Provide the (X, Y) coordinate of the cell's center where the given text is located.  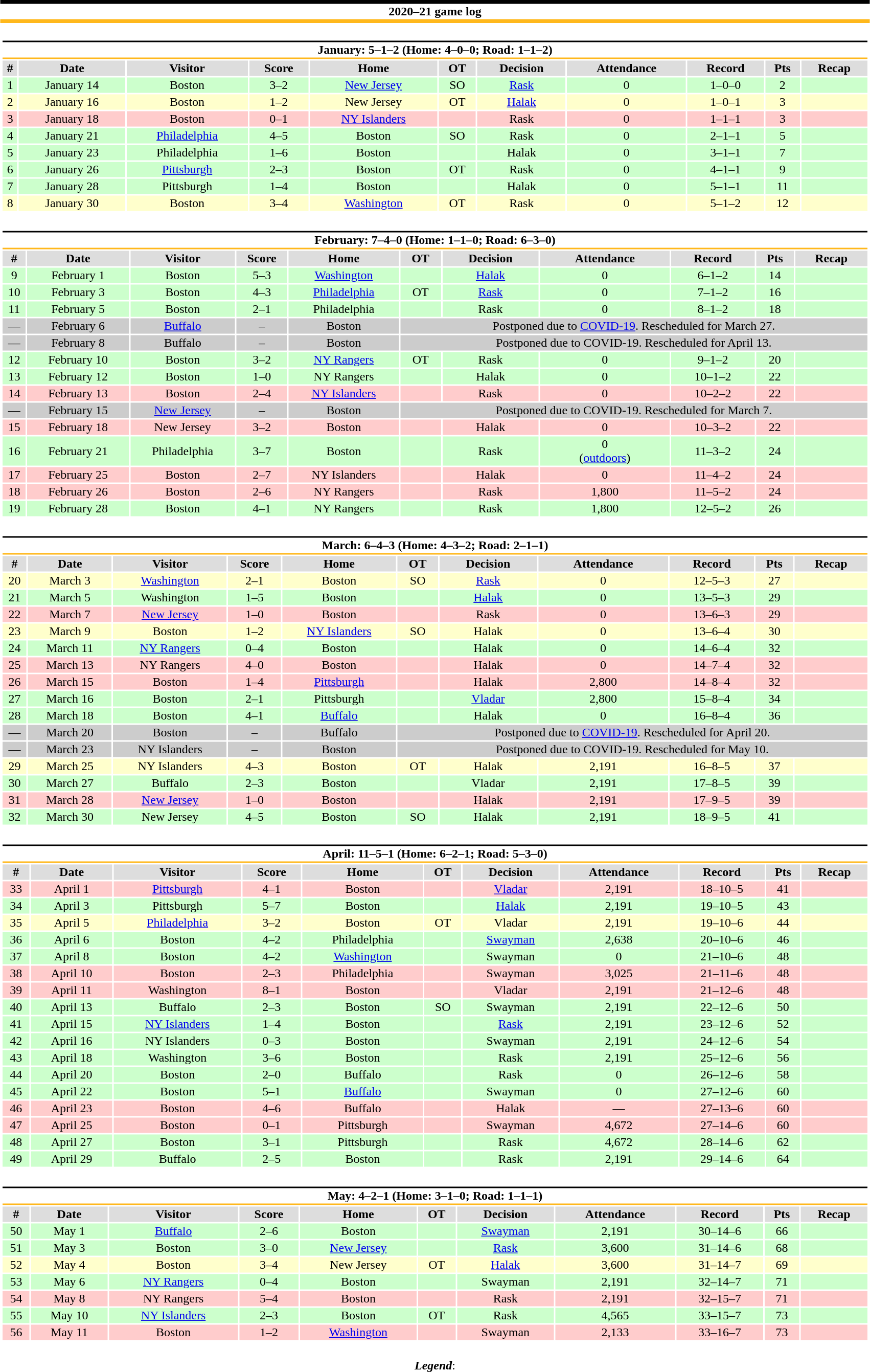
31–14–6 (720, 1248)
29–14–6 (722, 1159)
1–5 (255, 598)
22–12–6 (722, 1007)
April 13 (72, 1007)
64 (783, 1159)
40 (16, 1007)
23–12–6 (722, 1024)
February: 7–4–0 (Home: 1–1–0; Road: 6–3–0) (434, 240)
8–1 (272, 991)
January 28 (72, 187)
21–12–6 (722, 991)
27–13–6 (722, 1108)
Postponed due to COVID-19. Rescheduled for March 7. (634, 411)
April 5 (72, 923)
March 25 (70, 767)
January 16 (72, 102)
26–12–6 (722, 1074)
5–1–1 (726, 187)
18–9–5 (712, 817)
April: 11–5–1 (Home: 6–2–1; Road: 5–3–0) (434, 854)
12–5–2 (713, 509)
March 9 (70, 632)
3–1 (272, 1142)
16–8–5 (712, 767)
2–0 (272, 1074)
1–1–1 (726, 119)
2–7 (262, 475)
24–12–6 (722, 1041)
33 (16, 889)
19–10–5 (722, 906)
Postponed due to COVID-19. Rescheduled for May 10. (632, 749)
January 23 (72, 153)
April 27 (72, 1142)
49 (16, 1159)
45 (16, 1092)
2,133 (615, 1332)
3,025 (619, 973)
18–10–5 (722, 889)
February 28 (78, 509)
12–5–3 (712, 580)
January 18 (72, 119)
31–14–7 (720, 1265)
14–7–4 (712, 665)
March 28 (70, 800)
32–15–7 (720, 1298)
January 14 (72, 85)
May 11 (70, 1332)
8–1–2 (713, 309)
33–15–7 (720, 1316)
21–10–6 (722, 957)
January: 5–1–2 (Home: 4–0–0; Road: 1–1–2) (434, 50)
0(outdoors) (605, 451)
March 11 (70, 648)
March 16 (70, 699)
55 (16, 1316)
11–3–2 (713, 451)
11–4–2 (713, 475)
April 29 (72, 1159)
28–14–6 (722, 1142)
January 30 (72, 203)
10–2–2 (713, 393)
10–1–2 (713, 377)
April 10 (72, 973)
February 18 (78, 427)
20–10–6 (722, 939)
0–3 (272, 1041)
March 18 (70, 715)
66 (782, 1231)
2020–21 game log (435, 11)
April 3 (72, 906)
2–4 (262, 393)
May: 4–2–1 (Home: 3–1–0; Road: 1–1–1) (434, 1196)
31 (14, 800)
March 7 (70, 614)
13–6–3 (712, 614)
1–6 (279, 153)
April 18 (72, 1058)
27–14–6 (722, 1126)
March 30 (70, 817)
17–9–5 (712, 800)
4 (10, 136)
March 23 (70, 749)
28 (14, 715)
January 21 (72, 136)
February 1 (78, 276)
February 6 (78, 326)
April 8 (72, 957)
23 (14, 632)
February 25 (78, 475)
1–0–1 (726, 102)
15 (14, 427)
25 (14, 665)
69 (782, 1265)
32–14–7 (720, 1282)
May 6 (70, 1282)
30–14–6 (720, 1231)
February 15 (78, 411)
25–12–6 (722, 1058)
March 5 (70, 598)
April 25 (72, 1126)
5–1 (272, 1092)
4,565 (615, 1316)
May 3 (70, 1248)
3–0 (269, 1248)
13–5–3 (712, 598)
10 (14, 292)
17–8–5 (712, 783)
3–1–1 (726, 153)
April 22 (72, 1092)
January 26 (72, 169)
47 (16, 1126)
68 (782, 1248)
March 15 (70, 682)
11–5–2 (713, 491)
April 1 (72, 889)
5–3 (262, 276)
35 (16, 923)
42 (16, 1041)
5–7 (272, 906)
4–0 (255, 665)
April 6 (72, 939)
33–16–7 (720, 1332)
April 16 (72, 1041)
May 4 (70, 1265)
3–7 (262, 451)
3–6 (272, 1058)
Postponed due to COVID-19. Rescheduled for April 20. (632, 733)
March 27 (70, 783)
7–1–2 (713, 292)
9–1–2 (713, 359)
19–10–6 (722, 923)
March: 6–4–3 (Home: 4–3–2; Road: 2–1–1) (434, 545)
May 1 (70, 1231)
April 20 (72, 1074)
8 (10, 203)
6 (10, 169)
March 13 (70, 665)
February 13 (78, 393)
2–5 (272, 1159)
13 (14, 377)
21–11–6 (722, 973)
15–8–4 (712, 699)
February 26 (78, 491)
May 8 (70, 1298)
May 10 (70, 1316)
April 11 (72, 991)
February 3 (78, 292)
62 (783, 1142)
5–1–2 (726, 203)
4–6 (272, 1108)
17 (14, 475)
53 (16, 1282)
2–1–1 (726, 136)
Postponed due to COVID-19. Rescheduled for March 27. (634, 326)
10–3–2 (713, 427)
March 20 (70, 733)
51 (16, 1248)
1 (10, 85)
13–6–4 (712, 632)
5–4 (269, 1298)
February 21 (78, 451)
6–1–2 (713, 276)
38 (16, 973)
21 (14, 598)
1–0–0 (726, 85)
February 10 (78, 359)
February 5 (78, 309)
19 (14, 509)
February 8 (78, 343)
27–12–6 (722, 1092)
April 15 (72, 1024)
14–6–4 (712, 648)
February 12 (78, 377)
58 (783, 1074)
March 3 (70, 580)
April 23 (72, 1108)
Postponed due to COVID-19. Rescheduled for April 13. (634, 343)
14–8–4 (712, 682)
2,638 (619, 939)
16–8–4 (712, 715)
4–1–1 (726, 169)
